Locate the cell with the specified text and output its (X, Y) center coordinate. 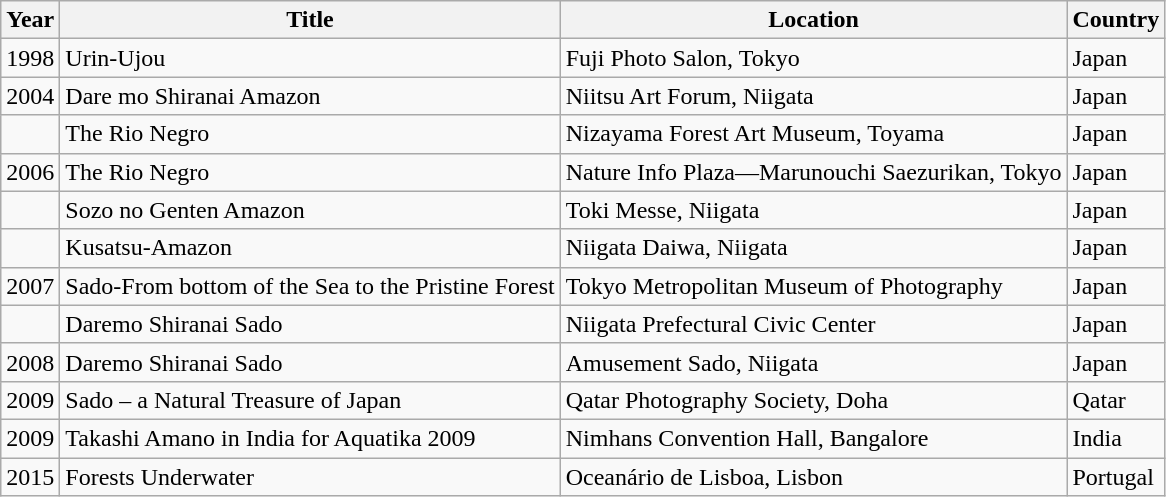
Nature Info Plaza—Marunouchi Saezurikan, Tokyo (814, 172)
Nimhans Convention Hall, Bangalore (814, 438)
Country (1116, 20)
2007 (30, 286)
Forests Underwater (310, 477)
Portugal (1116, 477)
Location (814, 20)
Niigata Daiwa, Niigata (814, 248)
1998 (30, 58)
2008 (30, 362)
2006 (30, 172)
Nizayama Forest Art Museum, Toyama (814, 134)
Fuji Photo Salon, Tokyo (814, 58)
2004 (30, 96)
India (1116, 438)
Toki Messe, Niigata (814, 210)
Qatar (1116, 400)
Urin-Ujou (310, 58)
Kusatsu-Amazon (310, 248)
2015 (30, 477)
Niitsu Art Forum, Niigata (814, 96)
Qatar Photography Society, Doha (814, 400)
Niigata Prefectural Civic Center (814, 324)
Dare mo Shiranai Amazon (310, 96)
Sado-From bottom of the Sea to the Pristine Forest (310, 286)
Title (310, 20)
Tokyo Metropolitan Museum of Photography (814, 286)
Year (30, 20)
Sozo no Genten Amazon (310, 210)
Takashi Amano in India for Aquatika 2009 (310, 438)
Sado – a Natural Treasure of Japan (310, 400)
Oceanário de Lisboa, Lisbon (814, 477)
Amusement Sado, Niigata (814, 362)
